Return (X, Y) of the center of cell containing provided text 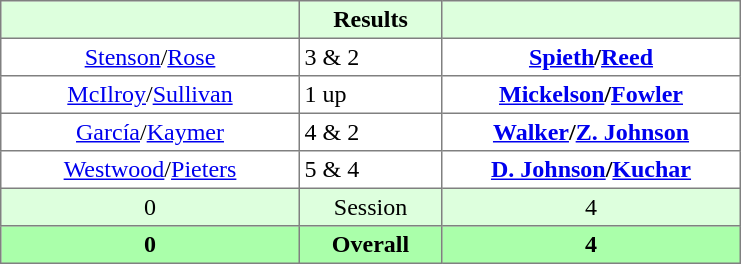
3 & 2 (370, 57)
Results (370, 20)
4 & 2 (370, 132)
Session (370, 207)
McIlroy/Sullivan (150, 95)
Overall (370, 245)
Spieth/Reed (591, 57)
Stenson/Rose (150, 57)
Mickelson/Fowler (591, 95)
Walker/Z. Johnson (591, 132)
D. Johnson/Kuchar (591, 170)
García/Kaymer (150, 132)
Westwood/Pieters (150, 170)
1 up (370, 95)
5 & 4 (370, 170)
